Determine the [X, Y] coordinate at the center of the cell enclosing the given text.  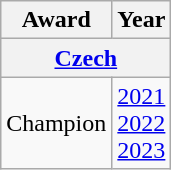
Year [142, 20]
Award [56, 20]
Champion [56, 123]
Czech [86, 58]
20212022 2023 [142, 123]
